Scan for the cell matching the given text and deliver its (x, y) coordinate at center. 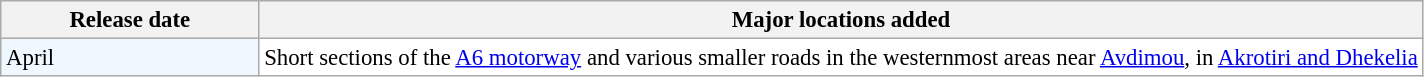
Major locations added (841, 20)
Short sections of the A6 motorway and various smaller roads in the westernmost areas near Avdimou, in Akrotiri and Dhekelia (841, 58)
Release date (130, 20)
April (130, 58)
